Locate the cell with the specified text and output its [X, Y] center coordinate. 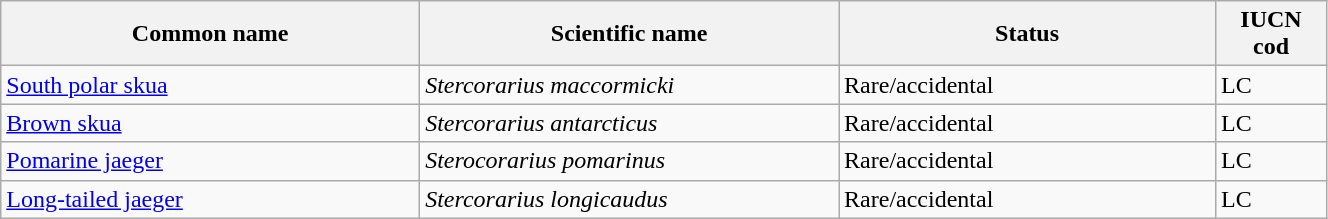
South polar skua [210, 85]
Stercorarius maccormicki [630, 85]
Stercorarius longicaudus [630, 199]
Common name [210, 34]
Stercorarius antarcticus [630, 123]
IUCN cod [1272, 34]
Long-tailed jaeger [210, 199]
Sterocorarius pomarinus [630, 161]
Pomarine jaeger [210, 161]
Status [1028, 34]
Brown skua [210, 123]
Scientific name [630, 34]
